Capture the cell that displays the provided text and extract its (x, y) central coordinate. 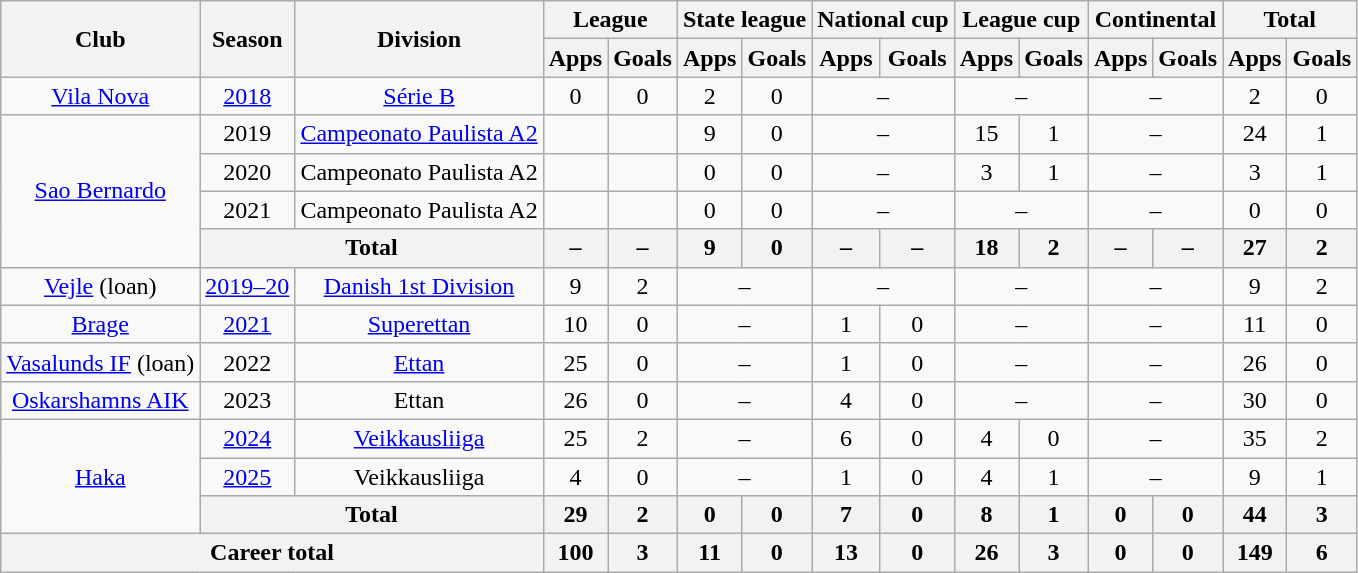
27 (1255, 248)
7 (846, 515)
2020 (248, 172)
Season (248, 39)
National cup (883, 20)
13 (846, 553)
Club (100, 39)
2025 (248, 477)
2024 (248, 438)
State league (744, 20)
Série B (419, 96)
149 (1255, 553)
League (610, 20)
2019 (248, 134)
Sao Bernardo (100, 191)
Oskarshamns AIK (100, 400)
Brage (100, 324)
Career total (272, 553)
2023 (248, 400)
15 (986, 134)
2018 (248, 96)
18 (986, 248)
Continental (1155, 20)
8 (986, 515)
100 (575, 553)
Vasalunds IF (loan) (100, 362)
2022 (248, 362)
35 (1255, 438)
44 (1255, 515)
Danish 1st Division (419, 286)
Division (419, 39)
Vila Nova (100, 96)
2019–20 (248, 286)
Superettan (419, 324)
League cup (1021, 20)
Vejle (loan) (100, 286)
29 (575, 515)
Haka (100, 476)
30 (1255, 400)
24 (1255, 134)
10 (575, 324)
